Return the (X, Y) coordinate for the center point of the cell that contains the specified text.  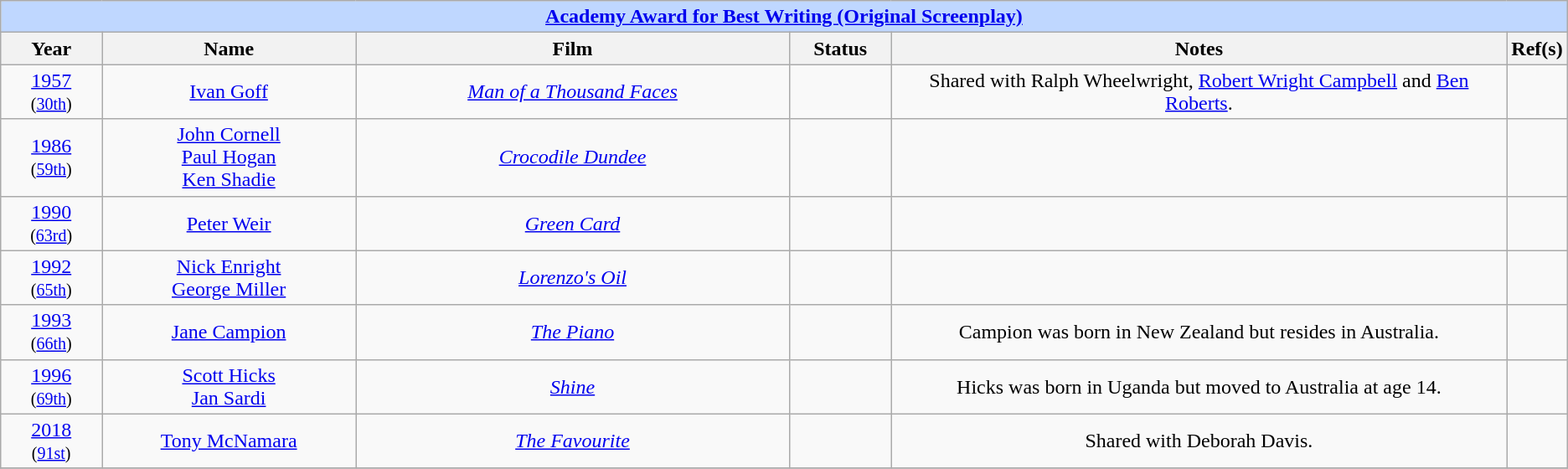
2018(91st) (52, 441)
Crocodile Dundee (573, 157)
1957 (30th) (52, 92)
Film (573, 49)
Name (230, 49)
Status (840, 49)
Nick EnrightGeorge Miller (230, 278)
The Piano (573, 332)
Scott HicksJan Sardi (230, 387)
Ivan Goff (230, 92)
1990(63rd) (52, 223)
Campion was born in New Zealand but resides in Australia. (1199, 332)
Man of a Thousand Faces (573, 92)
Lorenzo's Oil (573, 278)
Notes (1199, 49)
John CornellPaul HoganKen Shadie (230, 157)
1996(69th) (52, 387)
1993(66th) (52, 332)
The Favourite (573, 441)
Shine (573, 387)
Hicks was born in Uganda but moved to Australia at age 14. (1199, 387)
Jane Campion (230, 332)
Year (52, 49)
Academy Award for Best Writing (Original Screenplay) (784, 17)
Tony McNamara (230, 441)
Green Card (573, 223)
Ref(s) (1537, 49)
1992(65th) (52, 278)
Shared with Deborah Davis. (1199, 441)
Shared with Ralph Wheelwright, Robert Wright Campbell and Ben Roberts. (1199, 92)
Peter Weir (230, 223)
1986 (59th) (52, 157)
